Provide the (X, Y) coordinate of the cell's center where the given text is located.  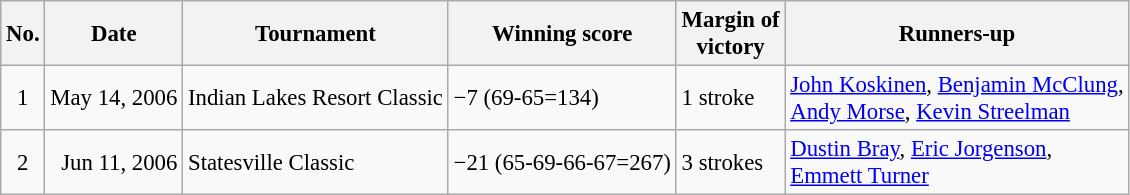
3 strokes (730, 162)
Tournament (316, 34)
John Koskinen, Benjamin McClung, Andy Morse, Kevin Streelman (957, 98)
Indian Lakes Resort Classic (316, 98)
Jun 11, 2006 (114, 162)
Margin ofvictory (730, 34)
Date (114, 34)
1 (23, 98)
Runners-up (957, 34)
−7 (69-65=134) (562, 98)
Winning score (562, 34)
Dustin Bray, Eric Jorgenson, Emmett Turner (957, 162)
1 stroke (730, 98)
No. (23, 34)
Statesville Classic (316, 162)
May 14, 2006 (114, 98)
2 (23, 162)
−21 (65-69-66-67=267) (562, 162)
